Output the [X, Y] coordinate of the center of the cell containing the given text.  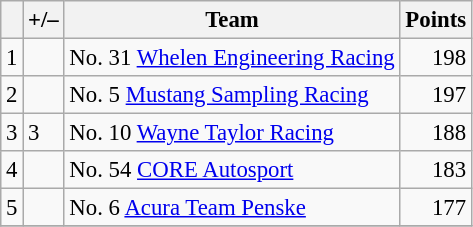
1 [12, 58]
198 [436, 58]
No. 6 Acura Team Penske [232, 208]
2 [12, 95]
5 [12, 208]
Team [232, 20]
+/– [44, 20]
Points [436, 20]
188 [436, 133]
4 [12, 170]
197 [436, 95]
No. 31 Whelen Engineering Racing [232, 58]
No. 54 CORE Autosport [232, 170]
No. 5 Mustang Sampling Racing [232, 95]
No. 10 Wayne Taylor Racing [232, 133]
183 [436, 170]
177 [436, 208]
